Scan for the cell matching the given text and deliver its [X, Y] coordinate at center. 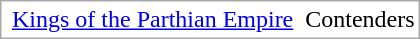
Contenders [360, 19]
Kings of the Parthian Empire [152, 19]
